Provide the (x, y) coordinate of the cell's center where the given text is located.  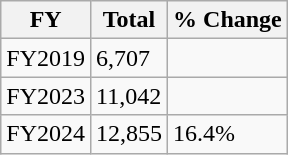
11,042 (128, 96)
16.4% (228, 134)
Total (128, 20)
% Change (228, 20)
FY2019 (46, 58)
FY2023 (46, 96)
FY (46, 20)
FY2024 (46, 134)
6,707 (128, 58)
12,855 (128, 134)
